Find where the given text appears and provide that cell's center as (x, y) coordinate. 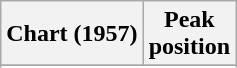
Peakposition (189, 34)
Chart (1957) (72, 34)
